Pinpoint the cell where the given text exists, returning its [x, y] midpoint coordinate. 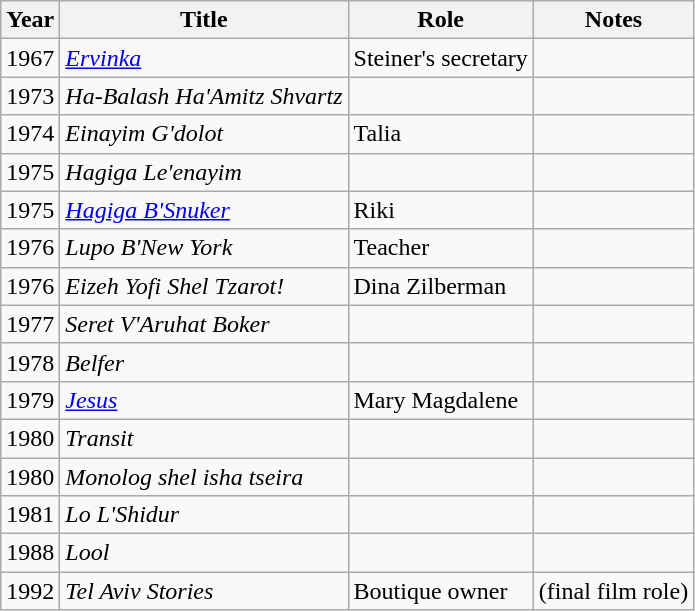
Steiner's secretary [440, 58]
1979 [30, 400]
1981 [30, 515]
Riki [440, 210]
Lo L'Shidur [204, 515]
Mary Magdalene [440, 400]
Eizeh Yofi Shel Tzarot! [204, 286]
Belfer [204, 362]
Jesus [204, 400]
Einayim G'dolot [204, 134]
Dina Zilberman [440, 286]
1992 [30, 591]
Boutique owner [440, 591]
Hagiga B'Snuker [204, 210]
Teacher [440, 248]
(final film role) [613, 591]
1978 [30, 362]
1967 [30, 58]
Title [204, 20]
Lool [204, 553]
Talia [440, 134]
1988 [30, 553]
Year [30, 20]
Transit [204, 438]
Notes [613, 20]
1974 [30, 134]
Tel Aviv Stories [204, 591]
Seret V'Aruhat Boker [204, 324]
Monolog shel isha tseira [204, 477]
Role [440, 20]
Hagiga Le'enayim [204, 172]
Ervinka [204, 58]
1977 [30, 324]
1973 [30, 96]
Lupo B'New York [204, 248]
Ha-Balash Ha'Amitz Shvartz [204, 96]
